Pinpoint the cell where the given text exists, returning its [X, Y] midpoint coordinate. 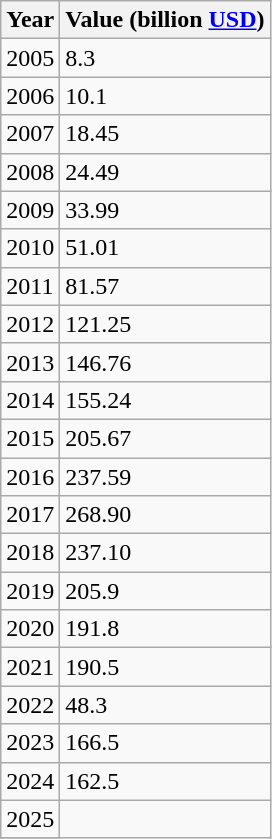
24.49 [165, 172]
2024 [30, 781]
10.1 [165, 96]
2021 [30, 667]
81.57 [165, 286]
205.67 [165, 438]
2017 [30, 515]
155.24 [165, 400]
2013 [30, 362]
2016 [30, 477]
2020 [30, 629]
268.90 [165, 515]
146.76 [165, 362]
2007 [30, 134]
121.25 [165, 324]
2005 [30, 58]
2019 [30, 591]
2015 [30, 438]
237.10 [165, 553]
8.3 [165, 58]
190.5 [165, 667]
48.3 [165, 705]
33.99 [165, 210]
2025 [30, 819]
162.5 [165, 781]
191.8 [165, 629]
237.59 [165, 477]
2011 [30, 286]
2006 [30, 96]
2010 [30, 248]
51.01 [165, 248]
2023 [30, 743]
205.9 [165, 591]
18.45 [165, 134]
2022 [30, 705]
2018 [30, 553]
2008 [30, 172]
Year [30, 20]
2012 [30, 324]
Value (billion USD) [165, 20]
166.5 [165, 743]
2009 [30, 210]
2014 [30, 400]
